Locate the cell with the specified text and output its [X, Y] center coordinate. 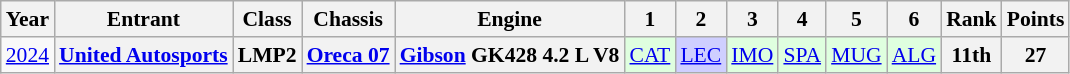
SPA [802, 55]
CAT [650, 55]
11th [972, 55]
5 [856, 19]
Entrant [144, 19]
ALG [914, 55]
2024 [28, 55]
Engine [510, 19]
Oreca 07 [348, 55]
Gibson GK428 4.2 L V8 [510, 55]
6 [914, 19]
4 [802, 19]
27 [1036, 55]
Year [28, 19]
United Autosports [144, 55]
2 [700, 19]
MUG [856, 55]
Rank [972, 19]
1 [650, 19]
IMO [752, 55]
Class [268, 19]
LMP2 [268, 55]
3 [752, 19]
LEC [700, 55]
Points [1036, 19]
Chassis [348, 19]
